Identify which cell holds the provided text, then report its [X, Y] central coordinate. 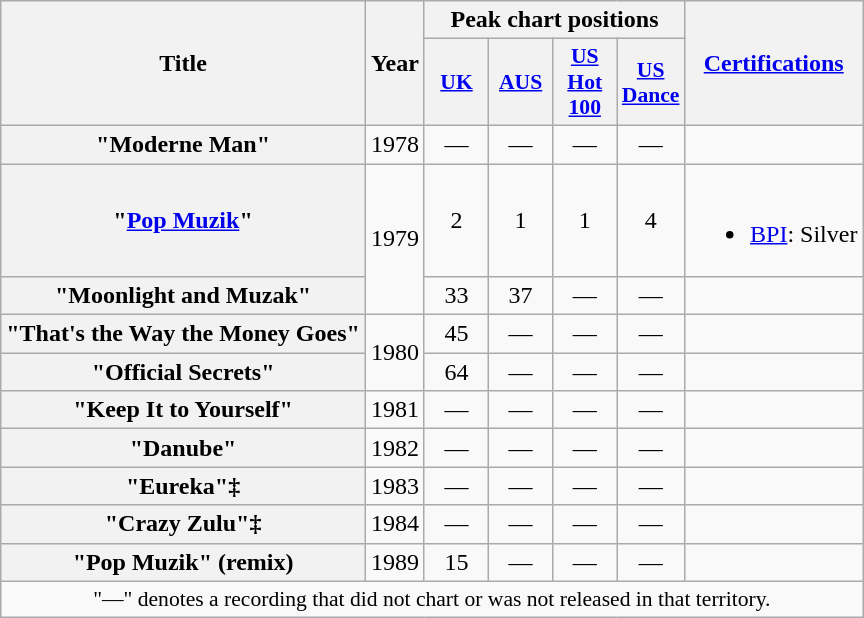
"Crazy Zulu"‡ [184, 524]
BPI: Silver [774, 220]
64 [456, 372]
15 [456, 562]
33 [456, 296]
1980 [394, 353]
1984 [394, 524]
US Hot 100 [585, 82]
Peak chart positions [554, 20]
1989 [394, 562]
1978 [394, 144]
"Official Secrets" [184, 372]
1983 [394, 486]
1981 [394, 410]
"Danube" [184, 448]
AUS [521, 82]
"Eureka"‡ [184, 486]
37 [521, 296]
4 [651, 220]
"That's the Way the Money Goes" [184, 334]
"Pop Muzik" [184, 220]
"Moonlight and Muzak" [184, 296]
"Keep It to Yourself" [184, 410]
"Pop Muzik" (remix) [184, 562]
Title [184, 64]
1979 [394, 240]
2 [456, 220]
1982 [394, 448]
"Moderne Man" [184, 144]
UK [456, 82]
"—" denotes a recording that did not chart or was not released in that territory. [432, 599]
45 [456, 334]
Year [394, 64]
Certifications [774, 64]
US Dance [651, 82]
